From the cell containing the given text, extract its center point as (X, Y) coordinate. 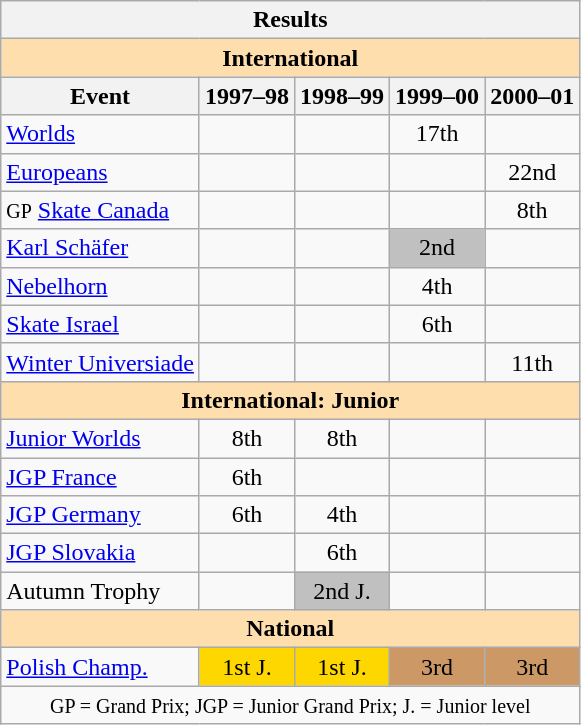
Karl Schäfer (100, 248)
GP = Grand Prix; JGP = Junior Grand Prix; J. = Junior level (290, 705)
11th (532, 362)
International (290, 58)
1999–00 (438, 96)
JGP Slovakia (100, 553)
1998–99 (342, 96)
2000–01 (532, 96)
National (290, 629)
1997–98 (246, 96)
Nebelhorn (100, 286)
2nd J. (342, 591)
Polish Champ. (100, 667)
JGP Germany (100, 515)
Junior Worlds (100, 438)
JGP France (100, 477)
Event (100, 96)
Autumn Trophy (100, 591)
International: Junior (290, 400)
Europeans (100, 172)
GP Skate Canada (100, 210)
17th (438, 134)
Worlds (100, 134)
2nd (438, 248)
Winter Universiade (100, 362)
Skate Israel (100, 324)
Results (290, 20)
22nd (532, 172)
